Provide the (X, Y) coordinate of the cell's center where the given text is located.  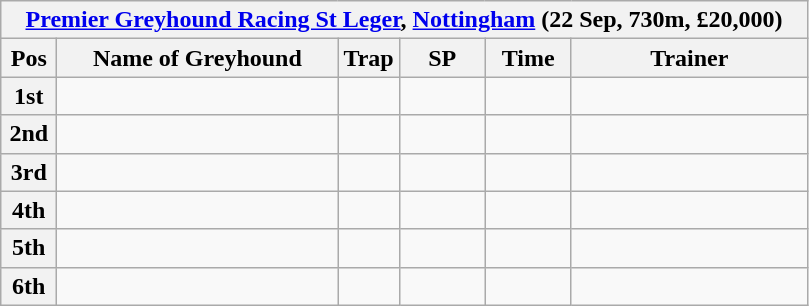
Premier Greyhound Racing St Leger, Nottingham (22 Sep, 730m, £20,000) (404, 20)
Name of Greyhound (198, 58)
Trap (368, 58)
SP (442, 58)
2nd (29, 134)
3rd (29, 172)
Trainer (689, 58)
1st (29, 96)
6th (29, 286)
4th (29, 210)
Pos (29, 58)
5th (29, 248)
Time (528, 58)
